Find where the given text appears and provide that cell's center as (x, y) coordinate. 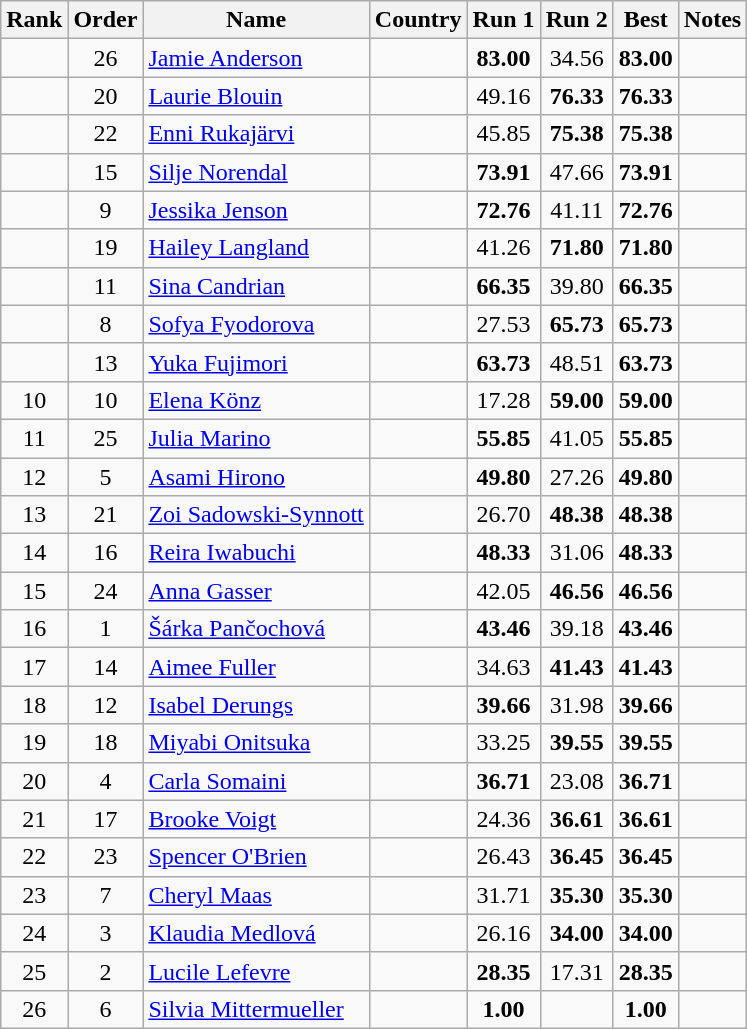
17.31 (576, 971)
Cheryl Maas (256, 895)
Silvia Mittermueller (256, 1009)
Yuka Fujimori (256, 362)
27.53 (504, 324)
27.26 (576, 477)
34.63 (504, 667)
39.18 (576, 629)
Jessika Jenson (256, 210)
24.36 (504, 819)
9 (106, 210)
Reira Iwabuchi (256, 553)
3 (106, 933)
Asami Hirono (256, 477)
Julia Marino (256, 438)
Šárka Pančochová (256, 629)
Best (646, 20)
4 (106, 781)
Brooke Voigt (256, 819)
31.98 (576, 705)
1 (106, 629)
47.66 (576, 172)
Country (418, 20)
41.11 (576, 210)
Hailey Langland (256, 248)
8 (106, 324)
Rank (34, 20)
Anna Gasser (256, 591)
Notes (712, 20)
42.05 (504, 591)
Miyabi Onitsuka (256, 743)
Silje Norendal (256, 172)
26.16 (504, 933)
Elena Könz (256, 400)
Spencer O'Brien (256, 857)
34.56 (576, 58)
33.25 (504, 743)
Sofya Fyodorova (256, 324)
Carla Somaini (256, 781)
23.08 (576, 781)
Enni Rukajärvi (256, 134)
48.51 (576, 362)
Isabel Derungs (256, 705)
Klaudia Medlová (256, 933)
Sina Candrian (256, 286)
41.05 (576, 438)
Laurie Blouin (256, 96)
26.43 (504, 857)
Lucile Lefevre (256, 971)
Aimee Fuller (256, 667)
Run 1 (504, 20)
2 (106, 971)
Name (256, 20)
31.71 (504, 895)
49.16 (504, 96)
7 (106, 895)
31.06 (576, 553)
Order (106, 20)
26.70 (504, 515)
Jamie Anderson (256, 58)
5 (106, 477)
17.28 (504, 400)
6 (106, 1009)
39.80 (576, 286)
Run 2 (576, 20)
41.26 (504, 248)
45.85 (504, 134)
Zoi Sadowski-Synnott (256, 515)
